From the cell containing the given text, extract its center point as (X, Y) coordinate. 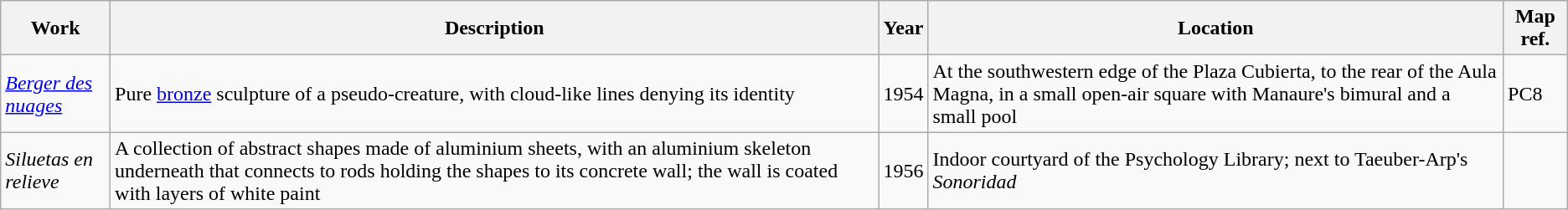
PC8 (1536, 94)
Location (1216, 28)
Pure bronze sculpture of a pseudo-creature, with cloud-like lines denying its identity (494, 94)
Work (55, 28)
Map ref. (1536, 28)
Berger des nuages (55, 94)
Year (903, 28)
At the southwestern edge of the Plaza Cubierta, to the rear of the Aula Magna, in a small open-air square with Manaure's bimural and a small pool (1216, 94)
1954 (903, 94)
Description (494, 28)
Indoor courtyard of the Psychology Library; next to Taeuber-Arp's Sonoridad (1216, 171)
Siluetas en relieve (55, 171)
1956 (903, 171)
